Return (X, Y) of the center of cell containing provided text 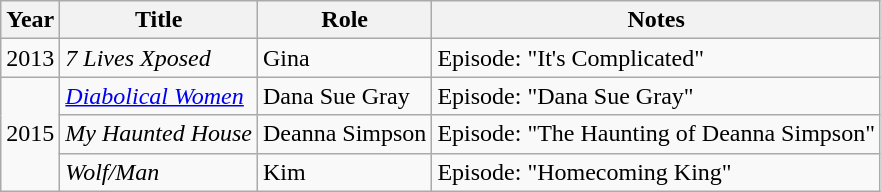
Dana Sue Gray (345, 96)
My Haunted House (159, 134)
Episode: "The Haunting of Deanna Simpson" (656, 134)
Episode: "Dana Sue Gray" (656, 96)
2013 (30, 58)
Episode: "Homecoming King" (656, 172)
2015 (30, 134)
Gina (345, 58)
Wolf/Man (159, 172)
Diabolical Women (159, 96)
Title (159, 20)
Year (30, 20)
Deanna Simpson (345, 134)
Kim (345, 172)
Episode: "It's Complicated" (656, 58)
Notes (656, 20)
7 Lives Xposed (159, 58)
Role (345, 20)
